For the text-containing cell, return its midpoint in (x, y) coordinate format. 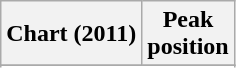
Peakposition (188, 34)
Chart (2011) (72, 34)
